For the text-containing cell, return its midpoint in (X, Y) coordinate format. 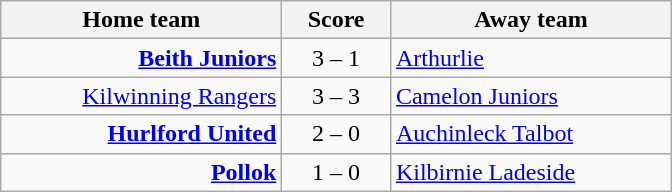
3 – 1 (336, 58)
Away team (530, 20)
3 – 3 (336, 96)
Beith Juniors (142, 58)
Home team (142, 20)
2 – 0 (336, 134)
Arthurlie (530, 58)
Kilbirnie Ladeside (530, 172)
Auchinleck Talbot (530, 134)
1 – 0 (336, 172)
Hurlford United (142, 134)
Score (336, 20)
Pollok (142, 172)
Kilwinning Rangers (142, 96)
Camelon Juniors (530, 96)
